Determine the [X, Y] coordinate at the center of the cell enclosing the given text.  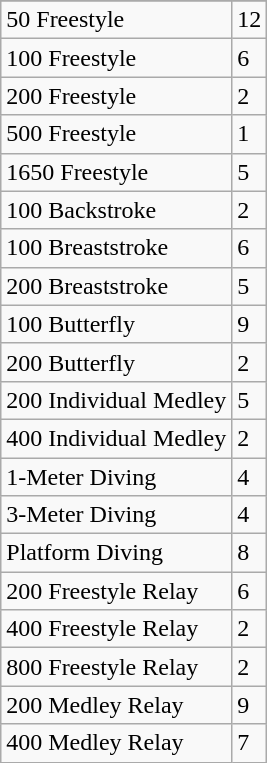
100 Butterfly [116, 324]
7 [250, 743]
1-Meter Diving [116, 477]
1 [250, 134]
200 Medley Relay [116, 705]
200 Breaststroke [116, 286]
800 Freestyle Relay [116, 667]
500 Freestyle [116, 134]
100 Freestyle [116, 58]
400 Freestyle Relay [116, 629]
200 Freestyle [116, 96]
12 [250, 20]
400 Individual Medley [116, 438]
200 Butterfly [116, 362]
100 Backstroke [116, 210]
Platform Diving [116, 553]
1650 Freestyle [116, 172]
3-Meter Diving [116, 515]
200 Freestyle Relay [116, 591]
200 Individual Medley [116, 400]
8 [250, 553]
50 Freestyle [116, 20]
400 Medley Relay [116, 743]
100 Breaststroke [116, 248]
